Extract the [x, y] coordinate from the center of the cell holding the provided text.  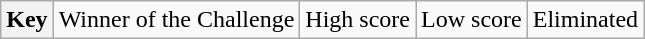
Eliminated [585, 20]
Low score [472, 20]
Key [27, 20]
High score [358, 20]
Winner of the Challenge [176, 20]
